Output the (x, y) coordinate of the center of the cell containing the given text.  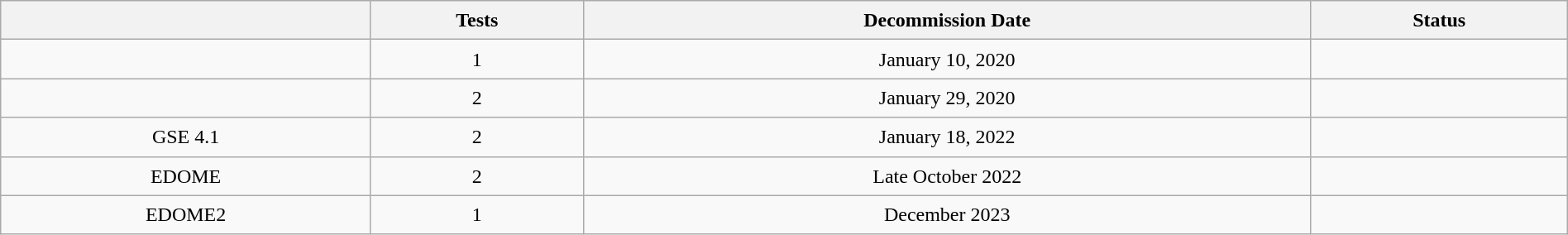
December 2023 (947, 215)
GSE 4.1 (186, 137)
January 18, 2022 (947, 137)
Tests (476, 20)
Status (1439, 20)
EDOME2 (186, 215)
January 10, 2020 (947, 60)
Late October 2022 (947, 175)
Decommission Date (947, 20)
EDOME (186, 175)
January 29, 2020 (947, 98)
